Output the [x, y] coordinate of the center of the cell containing the given text.  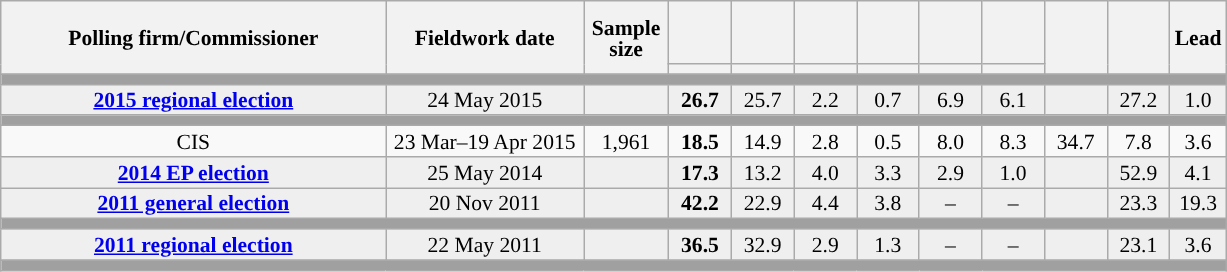
8.0 [950, 142]
22 May 2011 [485, 244]
22.9 [762, 204]
8.3 [1014, 142]
2.2 [826, 100]
52.9 [1138, 172]
17.3 [700, 172]
7.8 [1138, 142]
20 Nov 2011 [485, 204]
Sample size [626, 38]
27.2 [1138, 100]
14.9 [762, 142]
Fieldwork date [485, 38]
6.1 [1014, 100]
4.4 [826, 204]
Lead [1198, 38]
6.9 [950, 100]
19.3 [1198, 204]
32.9 [762, 244]
23.1 [1138, 244]
CIS [194, 142]
34.7 [1076, 142]
36.5 [700, 244]
2015 regional election [194, 100]
13.2 [762, 172]
25 May 2014 [485, 172]
2011 regional election [194, 244]
2.8 [826, 142]
4.0 [826, 172]
25.7 [762, 100]
23 Mar–19 Apr 2015 [485, 142]
0.5 [888, 142]
Polling firm/Commissioner [194, 38]
2011 general election [194, 204]
4.1 [1198, 172]
26.7 [700, 100]
23.3 [1138, 204]
0.7 [888, 100]
42.2 [700, 204]
18.5 [700, 142]
3.8 [888, 204]
3.3 [888, 172]
2014 EP election [194, 172]
1,961 [626, 142]
1.3 [888, 244]
24 May 2015 [485, 100]
